Find where the given text appears and provide that cell's center as [x, y] coordinate. 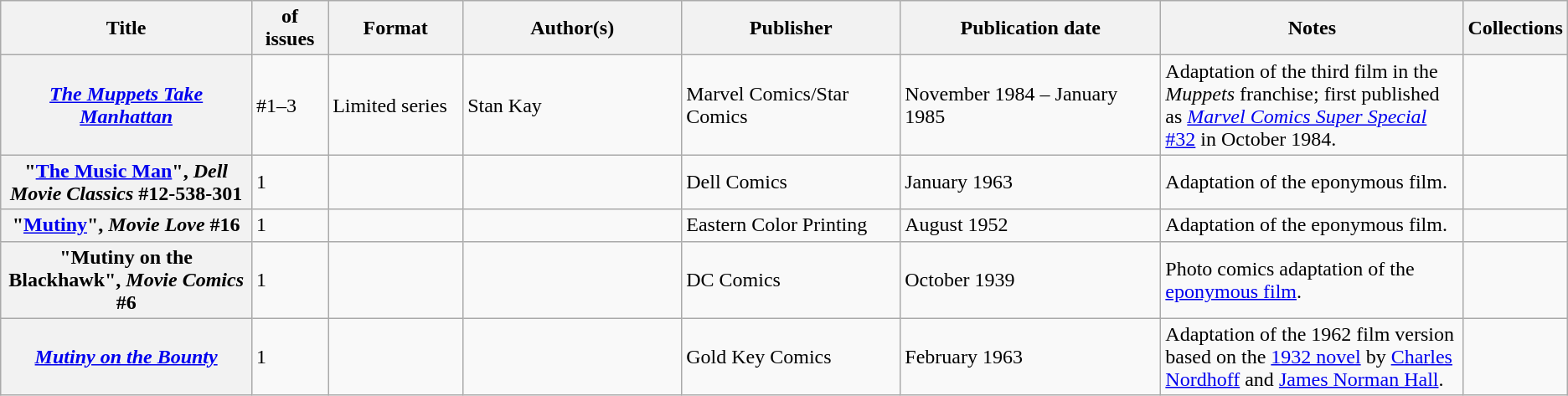
Title [126, 28]
#1–3 [290, 105]
Adaptation of the third film in the Muppets franchise; first published as Marvel Comics Super Special #32 in October 1984. [1312, 105]
January 1963 [1030, 183]
Gold Key Comics [791, 357]
Notes [1312, 28]
Publication date [1030, 28]
February 1963 [1030, 357]
"Mutiny", Movie Love #16 [126, 225]
Dell Comics [791, 183]
August 1952 [1030, 225]
Photo comics adaptation of the eponymous film. [1312, 280]
Format [395, 28]
Stan Kay [573, 105]
Eastern Color Printing [791, 225]
November 1984 – January 1985 [1030, 105]
"Mutiny on the Blackhawk", Movie Comics #6 [126, 280]
"The Music Man", Dell Movie Classics #12-538-301 [126, 183]
Marvel Comics/Star Comics [791, 105]
Mutiny on the Bounty [126, 357]
Publisher [791, 28]
October 1939 [1030, 280]
Limited series [395, 105]
Adaptation of the 1962 film version based on the 1932 novel by Charles Nordhoff and James Norman Hall. [1312, 357]
DC Comics [791, 280]
The Muppets Take Manhattan [126, 105]
of issues [290, 28]
Author(s) [573, 28]
Collections [1515, 28]
